For the text-containing cell, return its midpoint in [X, Y] coordinate format. 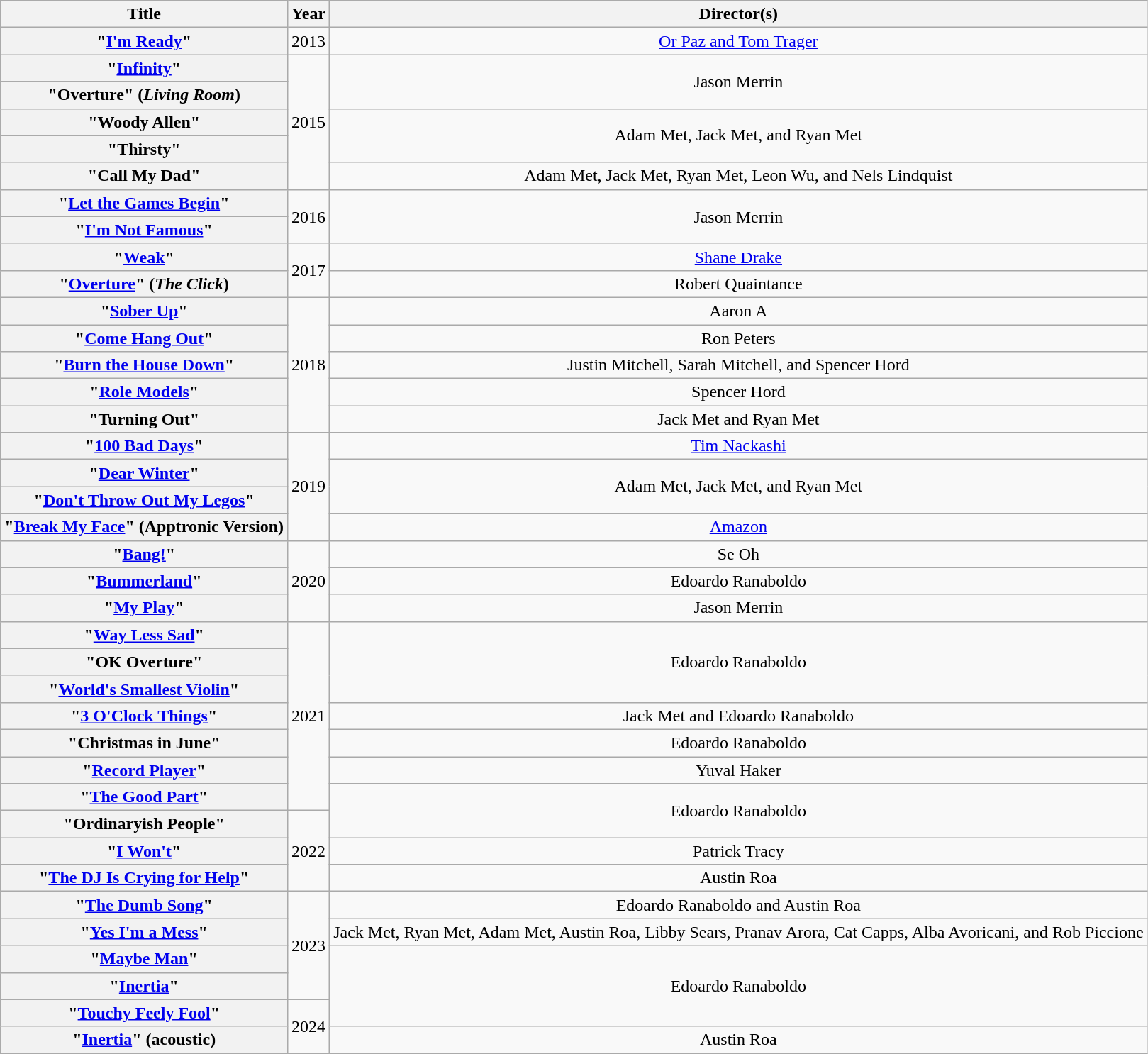
Justin Mitchell, Sarah Mitchell, and Spencer Hord [739, 365]
"Way Less Sad" [145, 635]
"I'm Not Famous" [145, 230]
"Sober Up" [145, 311]
"Let the Games Begin" [145, 203]
Jack Met and Edoardo Ranaboldo [739, 716]
"Woody Allen" [145, 122]
Edoardo Ranaboldo and Austin Roa [739, 905]
Director(s) [739, 14]
"Touchy Feely Fool" [145, 1013]
"I'm Ready" [145, 41]
"Burn the House Down" [145, 365]
"Inertia" (acoustic) [145, 1040]
"Role Models" [145, 392]
2022 [309, 851]
Title [145, 14]
2016 [309, 216]
Aaron A [739, 311]
"Bang!" [145, 554]
"OK Overture" [145, 662]
"World's Smallest Violin" [145, 689]
"Call My Dad" [145, 176]
"Maybe Man" [145, 959]
Robert Quaintance [739, 284]
2024 [309, 1026]
Spencer Hord [739, 392]
"Yes I'm a Mess" [145, 932]
Adam Met, Jack Met, Ryan Met, Leon Wu, and Nels Lindquist [739, 176]
Shane Drake [739, 257]
"Come Hang Out" [145, 338]
2021 [309, 716]
2019 [309, 487]
2020 [309, 581]
"The Dumb Song" [145, 905]
"The DJ Is Crying for Help" [145, 878]
Amazon [739, 527]
"My Play" [145, 608]
"Overture" (Living Room) [145, 95]
"Ordinaryish People" [145, 824]
Tim Nackashi [739, 446]
2015 [309, 122]
"Inertia" [145, 986]
"Don't Throw Out My Legos" [145, 500]
"Weak" [145, 257]
"Infinity" [145, 68]
Jack Met, Ryan Met, Adam Met, Austin Roa, Libby Sears, Pranav Arora, Cat Capps, Alba Avoricani, and Rob Piccione [739, 932]
"100 Bad Days" [145, 446]
"The Good Part" [145, 797]
2017 [309, 270]
"Turning Out" [145, 419]
2013 [309, 41]
Se Oh [739, 554]
"I Won't" [145, 851]
"Christmas in June" [145, 743]
Or Paz and Tom Trager [739, 41]
"3 O'Clock Things" [145, 716]
Ron Peters [739, 338]
"Break My Face" (Apptronic Version) [145, 527]
Jack Met and Ryan Met [739, 419]
"Thirsty" [145, 149]
"Overture" (The Click) [145, 284]
2018 [309, 365]
Patrick Tracy [739, 851]
"Bummerland" [145, 581]
"Record Player" [145, 770]
Year [309, 14]
"Dear Winter" [145, 473]
2023 [309, 945]
Yuval Haker [739, 770]
